From the cell containing the given text, extract its center point as [x, y] coordinate. 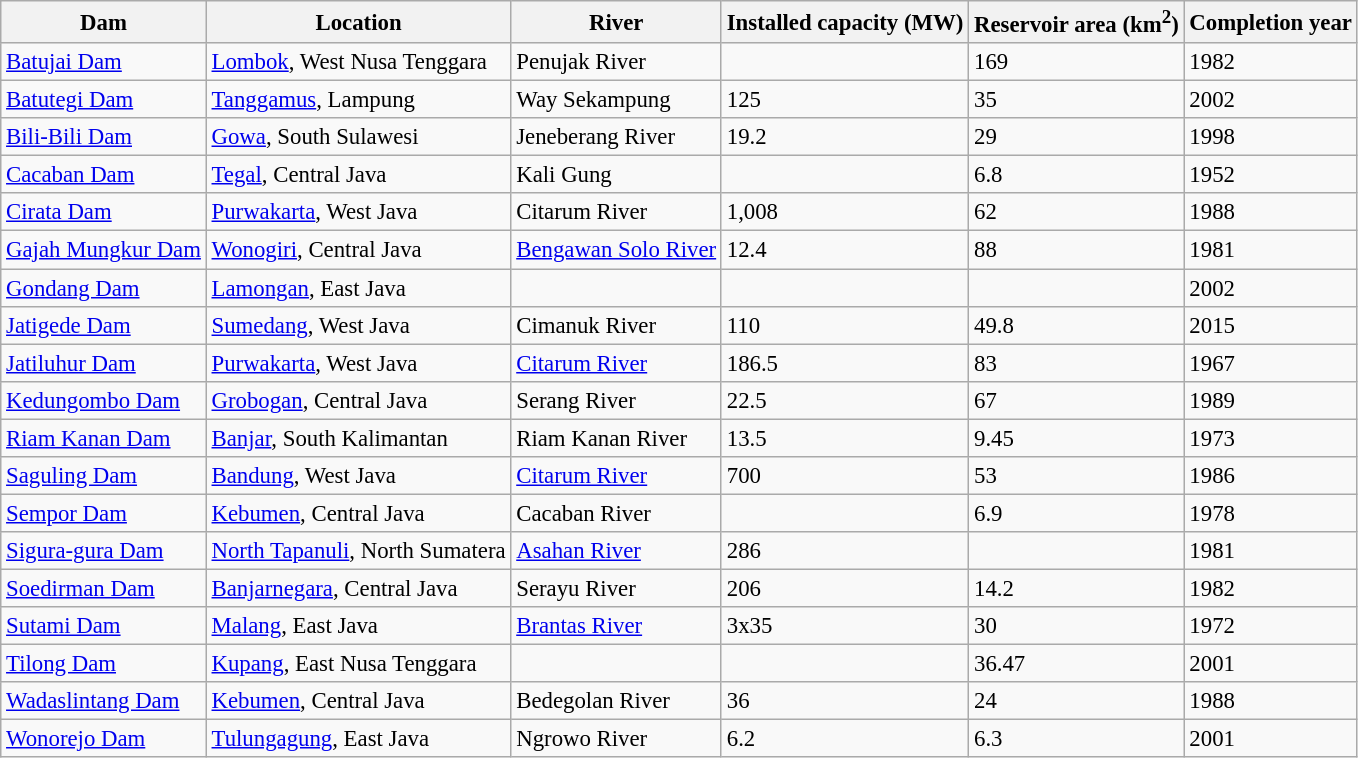
53 [1076, 476]
Lombok, West Nusa Tenggara [358, 62]
Batujai Dam [104, 62]
Tanggamus, Lampung [358, 100]
6.8 [1076, 175]
Penujak River [616, 62]
6.2 [844, 739]
3x35 [844, 626]
Sigura-gura Dam [104, 551]
Jeneberang River [616, 137]
Cimanuk River [616, 325]
Way Sekampung [616, 100]
Batutegi Dam [104, 100]
Kedungombo Dam [104, 400]
Saguling Dam [104, 476]
13.5 [844, 438]
14.2 [1076, 588]
Sumedang, West Java [358, 325]
Sutami Dam [104, 626]
24 [1076, 701]
Brantas River [616, 626]
186.5 [844, 363]
Gajah Mungkur Dam [104, 250]
Bili-Bili Dam [104, 137]
Cacaban Dam [104, 175]
83 [1076, 363]
1998 [1270, 137]
Tulungagung, East Java [358, 739]
62 [1076, 213]
Malang, East Java [358, 626]
9.45 [1076, 438]
Serayu River [616, 588]
Serang River [616, 400]
Riam Kanan Dam [104, 438]
Cirata Dam [104, 213]
Reservoir area (km2) [1076, 22]
Tilong Dam [104, 664]
1972 [1270, 626]
1,008 [844, 213]
1952 [1270, 175]
169 [1076, 62]
Kupang, East Nusa Tenggara [358, 664]
1978 [1270, 513]
Ngrowo River [616, 739]
Kali Gung [616, 175]
Installed capacity (MW) [844, 22]
36.47 [1076, 664]
Location [358, 22]
1986 [1270, 476]
Wonorejo Dam [104, 739]
Bengawan Solo River [616, 250]
Bandung, West Java [358, 476]
29 [1076, 137]
286 [844, 551]
36 [844, 701]
Riam Kanan River [616, 438]
700 [844, 476]
Tegal, Central Java [358, 175]
Dam [104, 22]
1967 [1270, 363]
Jatigede Dam [104, 325]
12.4 [844, 250]
6.9 [1076, 513]
Banjarnegara, Central Java [358, 588]
206 [844, 588]
6.3 [1076, 739]
49.8 [1076, 325]
Cacaban River [616, 513]
22.5 [844, 400]
125 [844, 100]
35 [1076, 100]
Lamongan, East Java [358, 288]
Sempor Dam [104, 513]
67 [1076, 400]
1973 [1270, 438]
19.2 [844, 137]
Soedirman Dam [104, 588]
Wadaslintang Dam [104, 701]
30 [1076, 626]
88 [1076, 250]
Gondang Dam [104, 288]
Asahan River [616, 551]
110 [844, 325]
Completion year [1270, 22]
River [616, 22]
Banjar, South Kalimantan [358, 438]
2015 [1270, 325]
Jatiluhur Dam [104, 363]
Gowa, South Sulawesi [358, 137]
1989 [1270, 400]
Grobogan, Central Java [358, 400]
Wonogiri, Central Java [358, 250]
North Tapanuli, North Sumatera [358, 551]
Bedegolan River [616, 701]
